Determine the [x, y] coordinate at the center of the cell enclosing the given text.  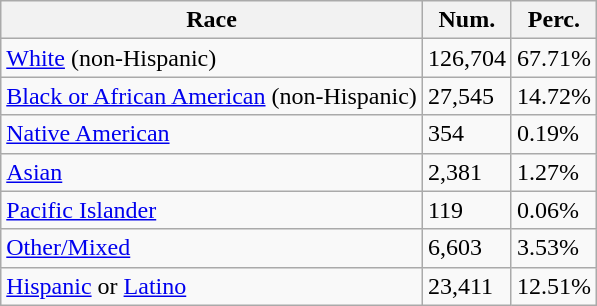
23,411 [466, 286]
0.19% [554, 134]
White (non-Hispanic) [212, 58]
6,603 [466, 248]
3.53% [554, 248]
14.72% [554, 96]
Perc. [554, 20]
Asian [212, 172]
0.06% [554, 210]
354 [466, 134]
67.71% [554, 58]
Other/Mixed [212, 248]
Black or African American (non-Hispanic) [212, 96]
Pacific Islander [212, 210]
Num. [466, 20]
2,381 [466, 172]
1.27% [554, 172]
Hispanic or Latino [212, 286]
Race [212, 20]
27,545 [466, 96]
12.51% [554, 286]
119 [466, 210]
126,704 [466, 58]
Native American [212, 134]
